Capture the cell that displays the provided text and extract its (X, Y) central coordinate. 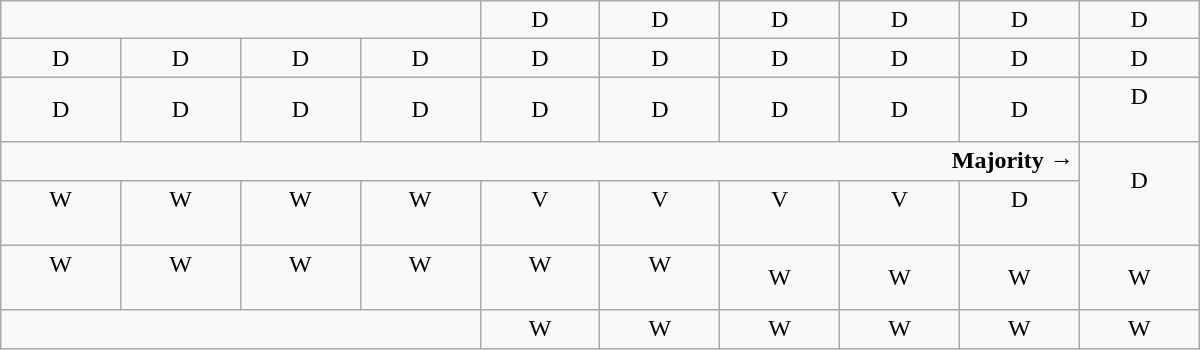
Majority → (540, 161)
